Capture the cell that displays the provided text and extract its [x, y] central coordinate. 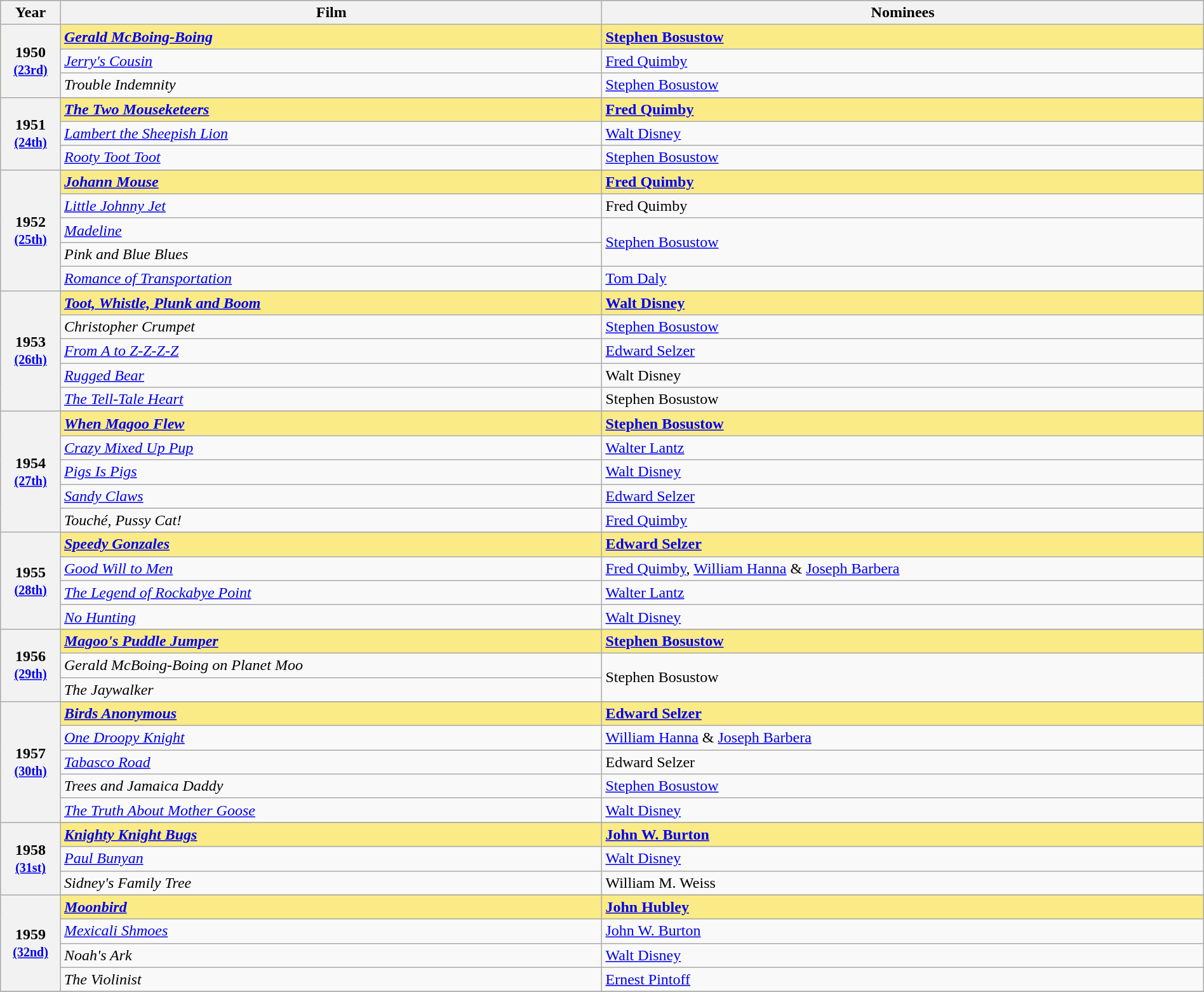
1959(32nd) [30, 943]
William Hanna & Joseph Barbera [903, 738]
Knighty Knight Bugs [331, 834]
Pigs Is Pigs [331, 472]
Good Will to Men [331, 568]
Magoo's Puddle Jumper [331, 641]
When Magoo Flew [331, 424]
Madeline [331, 230]
1954(27th) [30, 472]
1958(31st) [30, 859]
Little Johnny Jet [331, 206]
Nominees [903, 13]
Sidney's Family Tree [331, 883]
Trees and Jamaica Daddy [331, 786]
Lambert the Sheepish Lion [331, 133]
1955(28th) [30, 580]
1950(23rd) [30, 61]
Romance of Transportation [331, 278]
The Jaywalker [331, 689]
Johann Mouse [331, 182]
Jerry's Cousin [331, 61]
Tabasco Road [331, 762]
Trouble Indemnity [331, 85]
Year [30, 13]
Noah's Ark [331, 955]
Film [331, 13]
Pink and Blue Blues [331, 254]
From A to Z-Z-Z-Z [331, 351]
Mexicali Shmoes [331, 931]
Fred Quimby, William Hanna & Joseph Barbera [903, 568]
Birds Anonymous [331, 714]
John Hubley [903, 907]
William M. Weiss [903, 883]
1952(25th) [30, 230]
The Tell-Tale Heart [331, 399]
Sandy Claws [331, 496]
Gerald McBoing-Boing [331, 37]
The Truth About Mother Goose [331, 810]
Crazy Mixed Up Pup [331, 448]
1951(24th) [30, 133]
Moonbird [331, 907]
Rooty Toot Toot [331, 158]
Touché, Pussy Cat! [331, 520]
Paul Bunyan [331, 859]
Tom Daly [903, 278]
1953(26th) [30, 351]
One Droopy Knight [331, 738]
Speedy Gonzales [331, 544]
Gerald McBoing-Boing on Planet Moo [331, 665]
1956(29th) [30, 665]
The Two Mouseketeers [331, 109]
Christopher Crumpet [331, 327]
Rugged Bear [331, 375]
Ernest Pintoff [903, 979]
The Violinist [331, 979]
Toot, Whistle, Plunk and Boom [331, 303]
No Hunting [331, 617]
1957(30th) [30, 762]
The Legend of Rockabye Point [331, 593]
